Find where the given text appears and provide that cell's center as [X, Y] coordinate. 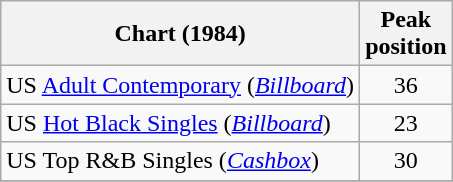
30 [406, 161]
US Adult Contemporary (Billboard) [180, 85]
US Hot Black Singles (Billboard) [180, 123]
US Top R&B Singles (Cashbox) [180, 161]
Chart (1984) [180, 34]
Peakposition [406, 34]
36 [406, 85]
23 [406, 123]
